Provide the [x, y] coordinate of the cell's center where the given text is located.  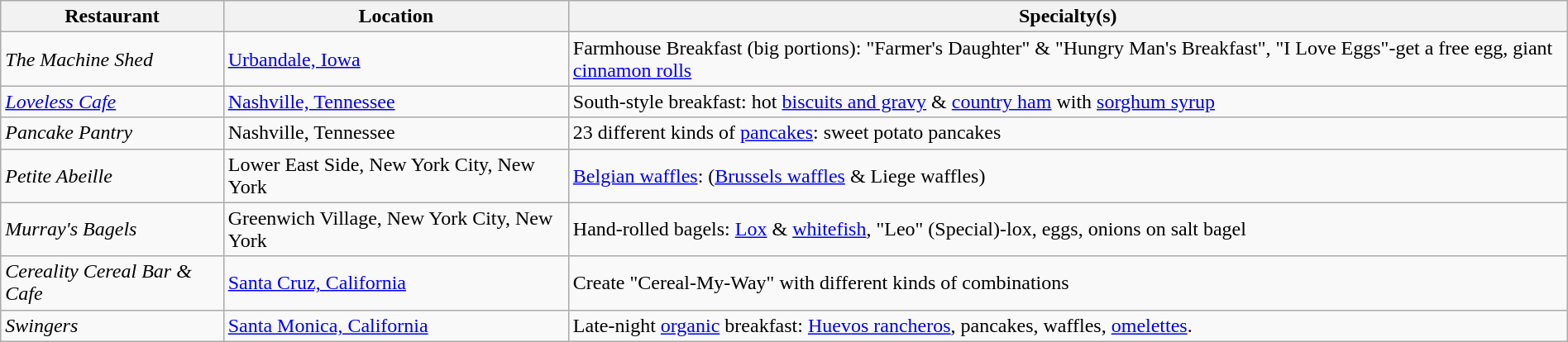
Lower East Side, New York City, New York [395, 175]
Murray's Bagels [112, 230]
Late-night organic breakfast: Huevos rancheros, pancakes, waffles, omelettes. [1068, 325]
Farmhouse Breakfast (big portions): "Farmer's Daughter" & "Hungry Man's Breakfast", "I Love Eggs"-get a free egg, giant cinnamon rolls [1068, 59]
Restaurant [112, 17]
Belgian waffles: (Brussels waffles & Liege waffles) [1068, 175]
23 different kinds of pancakes: sweet potato pancakes [1068, 133]
Urbandale, Iowa [395, 59]
Specialty(s) [1068, 17]
Greenwich Village, New York City, New York [395, 230]
Santa Monica, California [395, 325]
Hand-rolled bagels: Lox & whitefish, "Leo" (Special)-lox, eggs, onions on salt bagel [1068, 230]
Swingers [112, 325]
Create "Cereal-My-Way" with different kinds of combinations [1068, 283]
The Machine Shed [112, 59]
Cereality Cereal Bar & Cafe [112, 283]
Petite Abeille [112, 175]
Loveless Cafe [112, 102]
Location [395, 17]
Pancake Pantry [112, 133]
Santa Cruz, California [395, 283]
South-style breakfast: hot biscuits and gravy & country ham with sorghum syrup [1068, 102]
